Scan for the cell matching the given text and deliver its [x, y] coordinate at center. 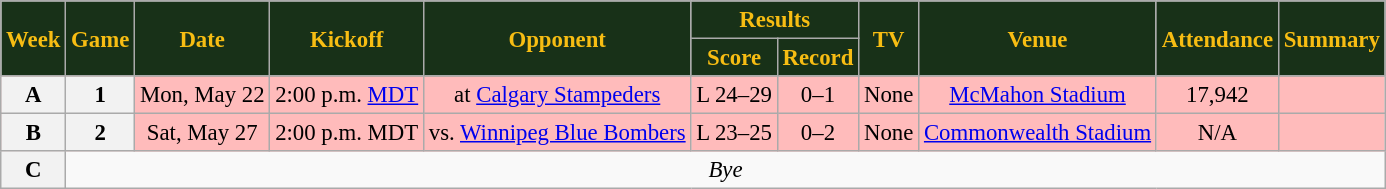
Mon, May 22 [202, 95]
Results [775, 20]
TV [889, 38]
at Calgary Stampeders [556, 95]
Opponent [556, 38]
Score [734, 58]
2 [100, 133]
Sat, May 27 [202, 133]
Record [818, 58]
Commonwealth Stadium [1038, 133]
Game [100, 38]
vs. Winnipeg Blue Bombers [556, 133]
B [34, 133]
Week [34, 38]
A [34, 95]
Kickoff [347, 38]
L 23–25 [734, 133]
Attendance [1217, 38]
0–1 [818, 95]
L 24–29 [734, 95]
1 [100, 95]
Summary [1332, 38]
C [34, 170]
Bye [726, 170]
N/A [1217, 133]
Venue [1038, 38]
17,942 [1217, 95]
Date [202, 38]
0–2 [818, 133]
McMahon Stadium [1038, 95]
